Capture the cell that displays the provided text and extract its (x, y) central coordinate. 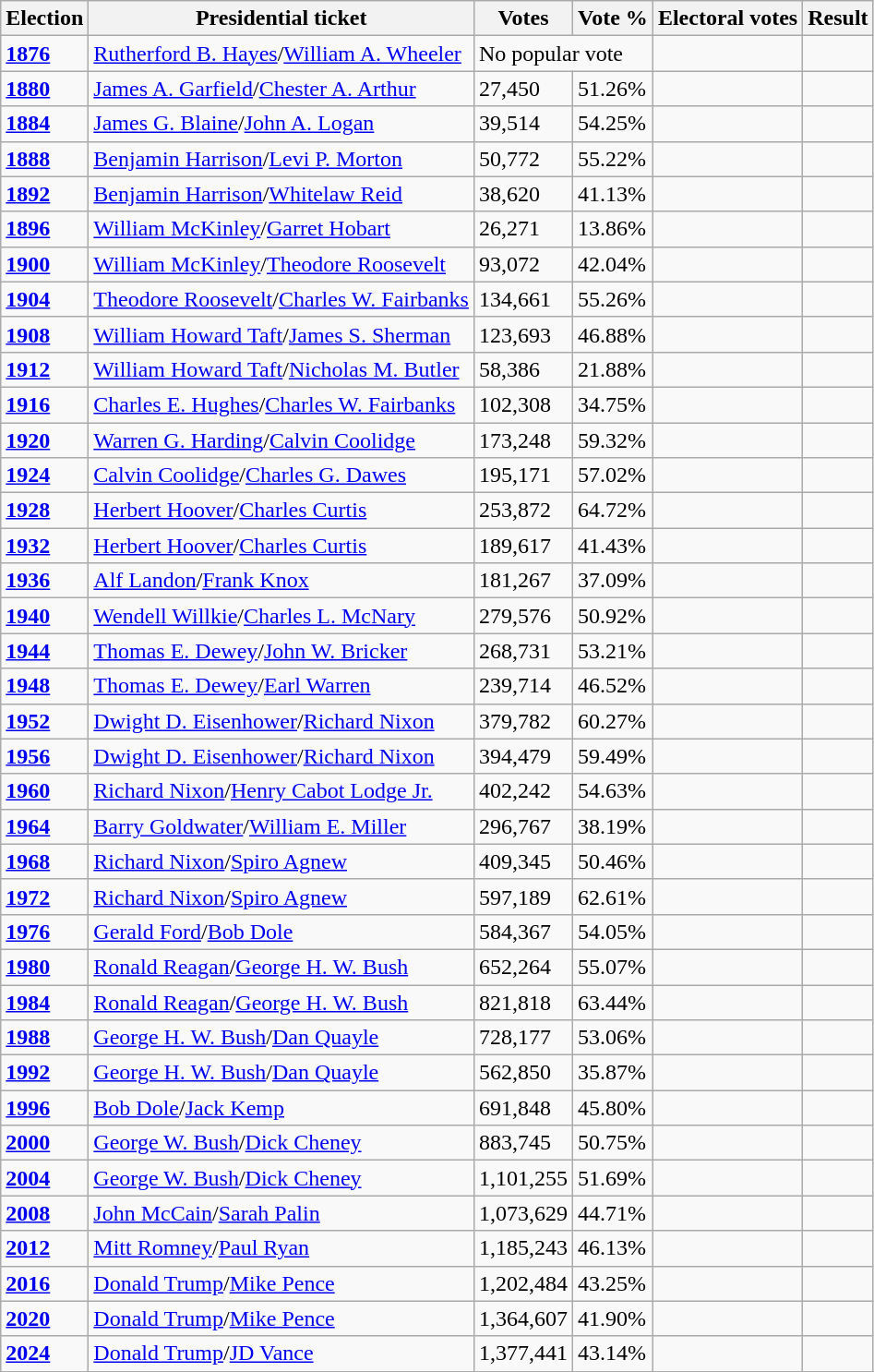
1952 (44, 721)
Thomas E. Dewey/Earl Warren (281, 686)
51.69% (613, 1178)
50.46% (613, 861)
34.75% (613, 404)
Rutherford B. Hayes/William A. Wheeler (281, 54)
59.49% (613, 756)
50.75% (613, 1143)
691,848 (522, 1108)
1912 (44, 369)
21.88% (613, 369)
63.44% (613, 1002)
51.26% (613, 89)
1880 (44, 89)
1964 (44, 826)
James G. Blaine/John A. Logan (281, 124)
821,818 (522, 1002)
239,714 (522, 686)
1956 (44, 756)
279,576 (522, 616)
Gerald Ford/Bob Dole (281, 932)
1888 (44, 159)
Barry Goldwater/William E. Miller (281, 826)
1,377,441 (522, 1354)
43.14% (613, 1354)
1960 (44, 791)
13.86% (613, 229)
1968 (44, 861)
1984 (44, 1002)
37.09% (613, 581)
1944 (44, 651)
55.22% (613, 159)
38,620 (522, 194)
59.32% (613, 440)
2024 (44, 1354)
Wendell Willkie/Charles L. McNary (281, 616)
93,072 (522, 264)
55.07% (613, 967)
50,772 (522, 159)
Election (44, 18)
1976 (44, 932)
54.25% (613, 124)
64.72% (613, 511)
189,617 (522, 546)
1936 (44, 581)
James A. Garfield/Chester A. Arthur (281, 89)
41.43% (613, 546)
William Howard Taft/James S. Sherman (281, 334)
1920 (44, 440)
1928 (44, 511)
1948 (44, 686)
42.04% (613, 264)
Bob Dole/Jack Kemp (281, 1108)
1908 (44, 334)
1992 (44, 1073)
123,693 (522, 334)
1996 (44, 1108)
55.26% (613, 299)
Votes (522, 18)
Benjamin Harrison/Levi P. Morton (281, 159)
Theodore Roosevelt/Charles W. Fairbanks (281, 299)
728,177 (522, 1038)
1,364,607 (522, 1318)
Warren G. Harding/Calvin Coolidge (281, 440)
44.71% (613, 1213)
41.13% (613, 194)
268,731 (522, 651)
1,073,629 (522, 1213)
181,267 (522, 581)
253,872 (522, 511)
53.06% (613, 1038)
2000 (44, 1143)
35.87% (613, 1073)
50.92% (613, 616)
1932 (44, 546)
1,185,243 (522, 1248)
Presidential ticket (281, 18)
379,782 (522, 721)
883,745 (522, 1143)
38.19% (613, 826)
Charles E. Hughes/Charles W. Fairbanks (281, 404)
Benjamin Harrison/Whitelaw Reid (281, 194)
45.80% (613, 1108)
2008 (44, 1213)
Donald Trump/JD Vance (281, 1354)
2004 (44, 1178)
27,450 (522, 89)
No popular vote (563, 54)
46.88% (613, 334)
62.61% (613, 897)
54.05% (613, 932)
2016 (44, 1283)
402,242 (522, 791)
102,308 (522, 404)
Electoral votes (727, 18)
William McKinley/Theodore Roosevelt (281, 264)
134,661 (522, 299)
195,171 (522, 475)
43.25% (613, 1283)
46.13% (613, 1248)
296,767 (522, 826)
54.63% (613, 791)
53.21% (613, 651)
562,850 (522, 1073)
1924 (44, 475)
Richard Nixon/Henry Cabot Lodge Jr. (281, 791)
Vote % (613, 18)
1988 (44, 1038)
57.02% (613, 475)
26,271 (522, 229)
46.52% (613, 686)
Alf Landon/Frank Knox (281, 581)
William Howard Taft/Nicholas M. Butler (281, 369)
Thomas E. Dewey/John W. Bricker (281, 651)
58,386 (522, 369)
1,202,484 (522, 1283)
1876 (44, 54)
1980 (44, 967)
1940 (44, 616)
1916 (44, 404)
1896 (44, 229)
2012 (44, 1248)
1,101,255 (522, 1178)
597,189 (522, 897)
Mitt Romney/Paul Ryan (281, 1248)
Calvin Coolidge/Charles G. Dawes (281, 475)
39,514 (522, 124)
John McCain/Sarah Palin (281, 1213)
584,367 (522, 932)
1892 (44, 194)
1972 (44, 897)
1884 (44, 124)
Result (838, 18)
409,345 (522, 861)
652,264 (522, 967)
173,248 (522, 440)
1900 (44, 264)
2020 (44, 1318)
60.27% (613, 721)
1904 (44, 299)
William McKinley/Garret Hobart (281, 229)
394,479 (522, 756)
41.90% (613, 1318)
